Extract the (X, Y) coordinate from the center of the cell holding the provided text.  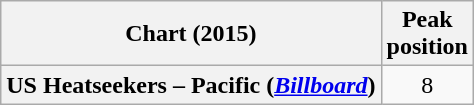
US Heatseekers – Pacific (Billboard) (191, 85)
Chart (2015) (191, 34)
Peak position (427, 34)
8 (427, 85)
